Locate the cell with the specified text and output its (X, Y) center coordinate. 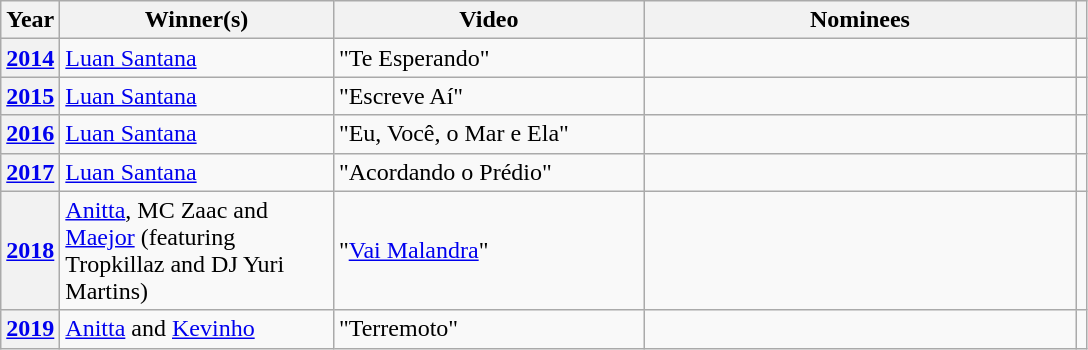
2019 (30, 329)
"Eu, Você, o Mar e Ela" (488, 134)
"Vai Malandra" (488, 250)
2015 (30, 96)
Anitta, MC Zaac and Maejor (featuring Tropkillaz and DJ Yuri Martins) (197, 250)
"Escreve Aí" (488, 96)
Winner(s) (197, 20)
"Te Esperando" (488, 58)
Video (488, 20)
Anitta and Kevinho (197, 329)
Year (30, 20)
2016 (30, 134)
"Acordando o Prédio" (488, 172)
2014 (30, 58)
2018 (30, 250)
"Terremoto" (488, 329)
Nominees (860, 20)
2017 (30, 172)
